Search for the cell housing the specified text and yield its (x, y) center coordinate. 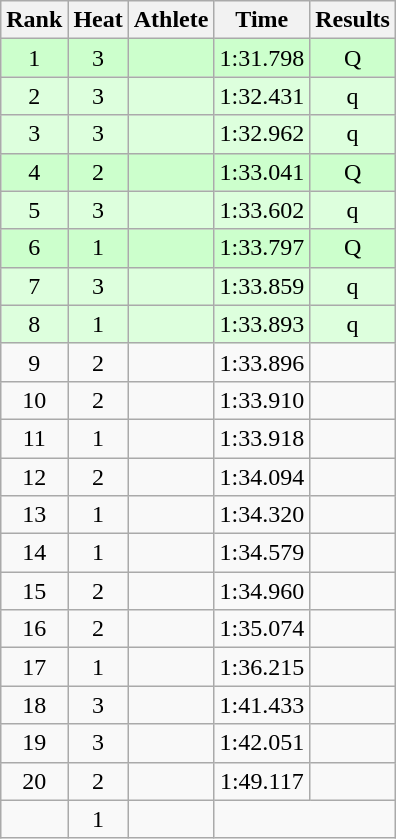
10 (34, 400)
Heat (98, 20)
1:33.602 (262, 210)
1:32.431 (262, 96)
1:33.041 (262, 172)
4 (34, 172)
1:31.798 (262, 58)
19 (34, 743)
1:41.433 (262, 705)
16 (34, 629)
1:42.051 (262, 743)
7 (34, 286)
1:33.910 (262, 400)
13 (34, 515)
17 (34, 667)
1:32.962 (262, 134)
6 (34, 248)
1:33.893 (262, 324)
15 (34, 591)
5 (34, 210)
1:34.579 (262, 553)
Results (353, 20)
1:33.859 (262, 286)
1:34.960 (262, 591)
1:35.074 (262, 629)
Time (262, 20)
1:33.797 (262, 248)
Rank (34, 20)
12 (34, 477)
9 (34, 362)
14 (34, 553)
Athlete (171, 20)
1:36.215 (262, 667)
11 (34, 438)
1:33.896 (262, 362)
1:33.918 (262, 438)
20 (34, 781)
18 (34, 705)
8 (34, 324)
1:34.320 (262, 515)
1:49.117 (262, 781)
1:34.094 (262, 477)
